Pinpoint the cell where the given text exists, returning its (X, Y) midpoint coordinate. 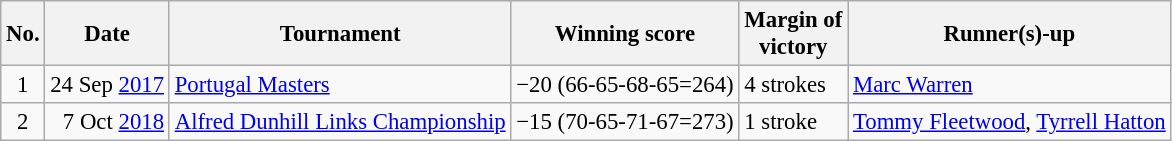
1 (23, 85)
Alfred Dunhill Links Championship (340, 122)
1 stroke (794, 122)
Date (107, 34)
−20 (66-65-68-65=264) (625, 85)
Runner(s)-up (1010, 34)
−15 (70-65-71-67=273) (625, 122)
Tommy Fleetwood, Tyrrell Hatton (1010, 122)
7 Oct 2018 (107, 122)
Winning score (625, 34)
Portugal Masters (340, 85)
2 (23, 122)
No. (23, 34)
Marc Warren (1010, 85)
24 Sep 2017 (107, 85)
Tournament (340, 34)
Margin ofvictory (794, 34)
4 strokes (794, 85)
